Scan for the cell matching the given text and deliver its [x, y] coordinate at center. 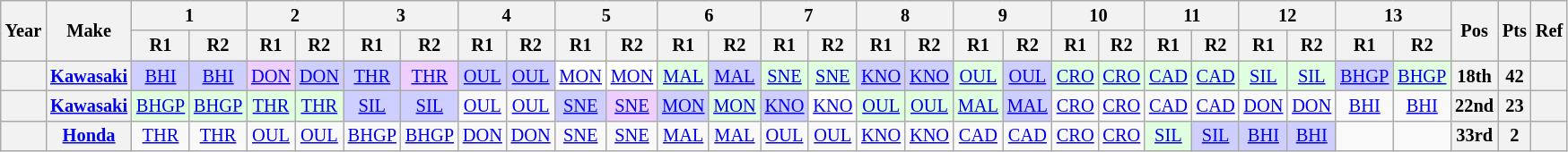
1 [189, 15]
10 [1098, 15]
42 [1514, 76]
22nd [1475, 106]
Year [23, 30]
Make [89, 30]
Honda [89, 136]
13 [1393, 15]
Pts [1514, 30]
5 [606, 15]
12 [1287, 15]
4 [507, 15]
6 [709, 15]
7 [809, 15]
9 [1003, 15]
8 [905, 15]
Ref [1549, 30]
18th [1475, 76]
Pos [1475, 30]
11 [1191, 15]
23 [1514, 106]
3 [401, 15]
33rd [1475, 136]
